Return the [x, y] coordinate for the center point of the cell that contains the specified text.  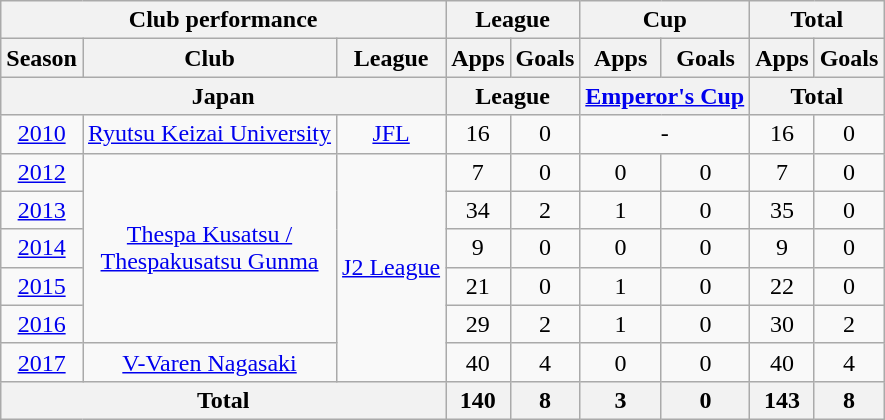
JFL [392, 134]
2013 [42, 210]
V-Varen Nagasaki [209, 362]
2016 [42, 324]
Club performance [224, 20]
Emperor's Cup [665, 96]
22 [782, 286]
Club [209, 58]
2014 [42, 248]
21 [478, 286]
143 [782, 400]
Thespa Kusatsu / Thespakusatsu Gunma [209, 248]
Japan [224, 96]
35 [782, 210]
29 [478, 324]
J2 League [392, 267]
34 [478, 210]
- [665, 134]
2012 [42, 172]
Ryutsu Keizai University [209, 134]
30 [782, 324]
2017 [42, 362]
2010 [42, 134]
140 [478, 400]
2015 [42, 286]
Cup [665, 20]
Season [42, 58]
3 [621, 400]
